Identify which cell holds the provided text, then report its [x, y] central coordinate. 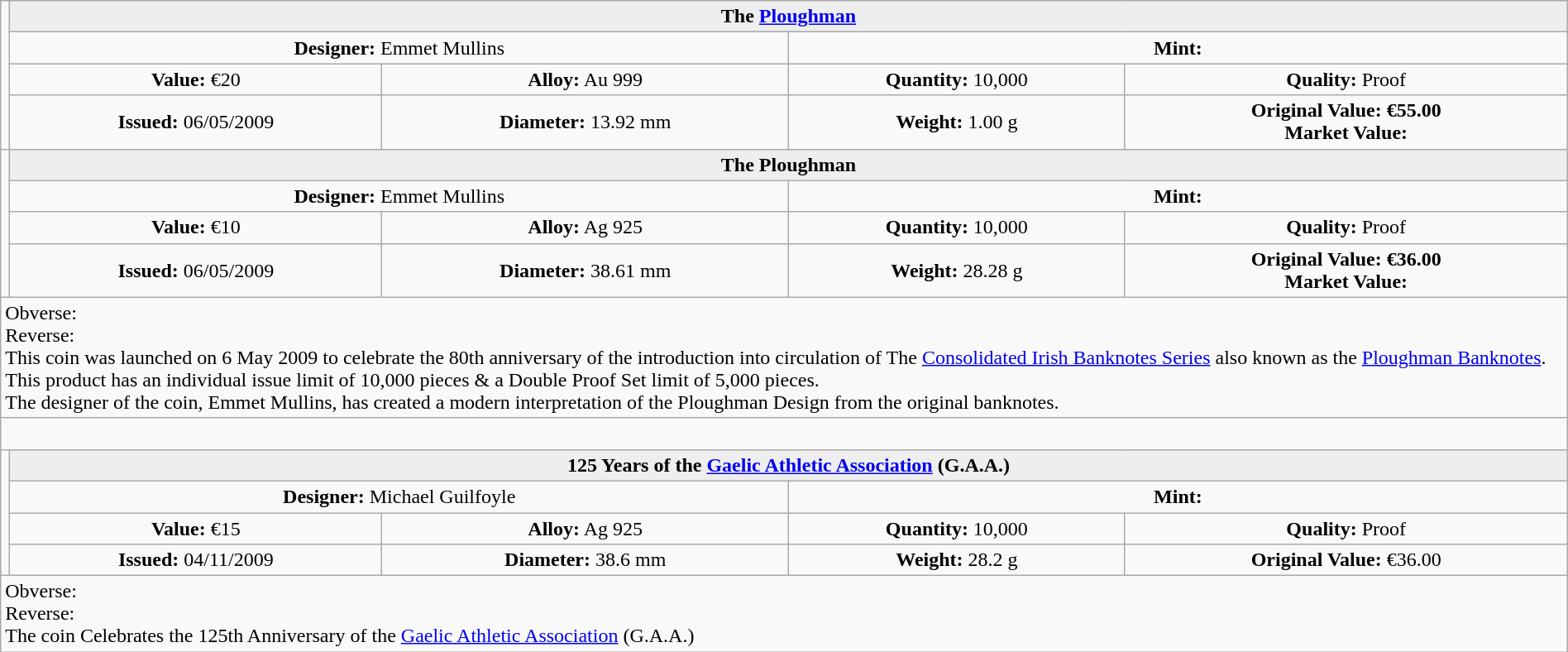
Value: €20 [196, 79]
125 Years of the Gaelic Athletic Association (G.A.A.) [789, 465]
Original Value: €55.00 Market Value: [1346, 122]
Diameter: 38.6 mm [586, 560]
Weight: 28.28 g [958, 270]
Designer: Michael Guilfoyle [399, 496]
Value: €10 [196, 228]
Obverse:Reverse:The coin Celebrates the 125th Anniversary of the Gaelic Athletic Association (G.A.A.) [784, 614]
Original Value: €36.00 Market Value: [1346, 270]
Weight: 28.2 g [958, 560]
Diameter: 13.92 mm [586, 122]
Weight: 1.00 g [958, 122]
Diameter: 38.61 mm [586, 270]
Issued: 04/11/2009 [196, 560]
Original Value: €36.00 [1346, 560]
Alloy: Au 999 [586, 79]
Value: €15 [196, 529]
